Scan for the cell matching the given text and deliver its [X, Y] coordinate at center. 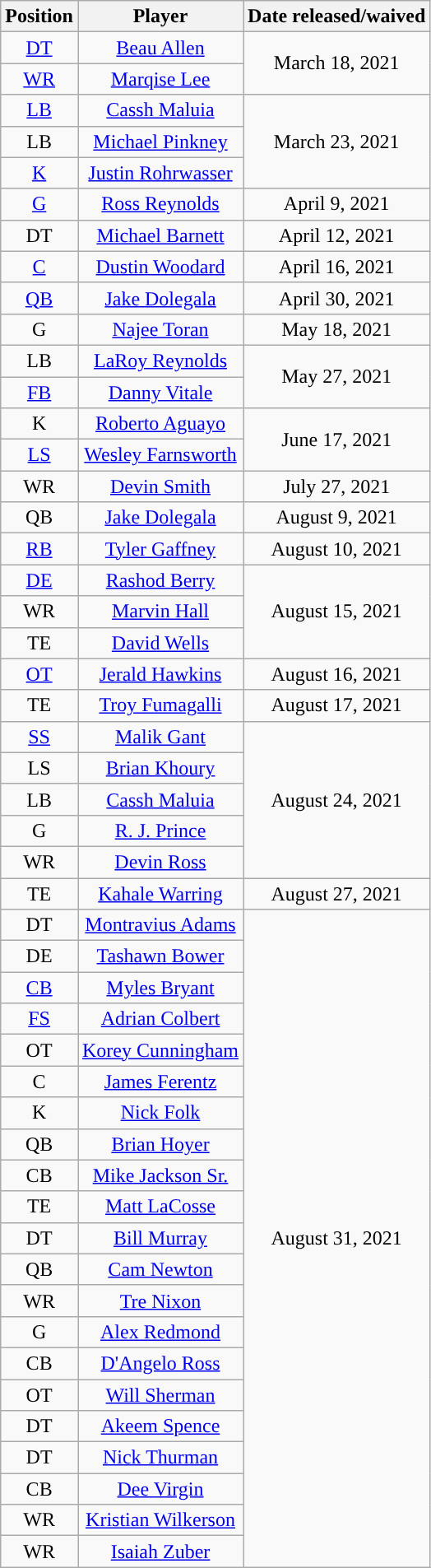
Alex Redmond [160, 1332]
Date released/waived [337, 16]
Mike Jackson Sr. [160, 1175]
March 23, 2021 [337, 142]
Beau Allen [160, 48]
August 17, 2021 [337, 705]
Kristian Wilkerson [160, 1520]
Danny Vitale [160, 393]
May 18, 2021 [337, 329]
March 18, 2021 [337, 63]
D'Angelo Ross [160, 1363]
August 27, 2021 [337, 893]
Tre Nixon [160, 1300]
Rashod Berry [160, 580]
Cam Newton [160, 1269]
Position [39, 16]
Wesley Farnsworth [160, 455]
Dustin Woodard [160, 267]
Matt LaCosse [160, 1207]
Marvin Hall [160, 612]
Korey Cunningham [160, 1050]
Will Sherman [160, 1395]
Tyler Gaffney [160, 549]
FB [39, 393]
April 12, 2021 [337, 235]
Montravius Adams [160, 925]
Marqise Lee [160, 79]
Kahale Warring [160, 893]
April 9, 2021 [337, 204]
Jerald Hawkins [160, 674]
Malik Gant [160, 737]
August 24, 2021 [337, 799]
Troy Fumagalli [160, 705]
Nick Folk [160, 1113]
Myles Bryant [160, 988]
SS [39, 737]
April 30, 2021 [337, 298]
Nick Thurman [160, 1458]
RB [39, 549]
David Wells [160, 643]
August 16, 2021 [337, 674]
Justin Rohrwasser [160, 173]
Akeem Spence [160, 1426]
R. J. Prince [160, 831]
LaRoy Reynolds [160, 361]
August 9, 2021 [337, 518]
Najee Toran [160, 329]
Adrian Colbert [160, 1019]
August 31, 2021 [337, 1238]
August 15, 2021 [337, 612]
Brian Hoyer [160, 1144]
Isaiah Zuber [160, 1552]
Devin Ross [160, 862]
Tashawn Bower [160, 956]
Bill Murray [160, 1238]
Dee Virgin [160, 1489]
FS [39, 1019]
Ross Reynolds [160, 204]
Brian Khoury [160, 768]
Devin Smith [160, 486]
Michael Pinkney [160, 142]
August 10, 2021 [337, 549]
Michael Barnett [160, 235]
July 27, 2021 [337, 486]
James Ferentz [160, 1082]
June 17, 2021 [337, 440]
May 27, 2021 [337, 376]
Player [160, 16]
Roberto Aguayo [160, 424]
April 16, 2021 [337, 267]
